Search for the cell housing the specified text and yield its [x, y] center coordinate. 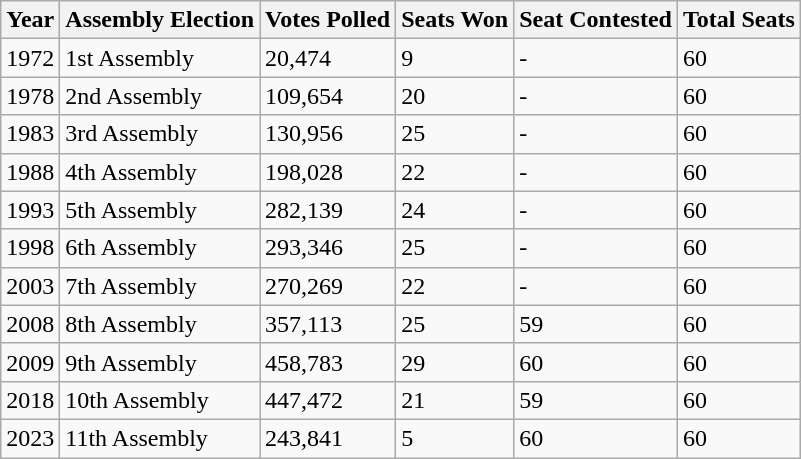
5th Assembly [160, 210]
458,783 [328, 362]
24 [455, 210]
198,028 [328, 172]
Year [30, 20]
2008 [30, 324]
Seats Won [455, 20]
20,474 [328, 58]
1972 [30, 58]
447,472 [328, 400]
243,841 [328, 438]
1st Assembly [160, 58]
2023 [30, 438]
1978 [30, 96]
6th Assembly [160, 248]
Assembly Election [160, 20]
21 [455, 400]
357,113 [328, 324]
109,654 [328, 96]
1993 [30, 210]
1988 [30, 172]
20 [455, 96]
130,956 [328, 134]
9th Assembly [160, 362]
5 [455, 438]
29 [455, 362]
3rd Assembly [160, 134]
293,346 [328, 248]
2009 [30, 362]
270,269 [328, 286]
2018 [30, 400]
Seat Contested [596, 20]
11th Assembly [160, 438]
8th Assembly [160, 324]
Votes Polled [328, 20]
9 [455, 58]
4th Assembly [160, 172]
1998 [30, 248]
Total Seats [738, 20]
10th Assembly [160, 400]
7th Assembly [160, 286]
2nd Assembly [160, 96]
1983 [30, 134]
282,139 [328, 210]
2003 [30, 286]
